Extract the (x, y) coordinate from the center of the cell holding the provided text.  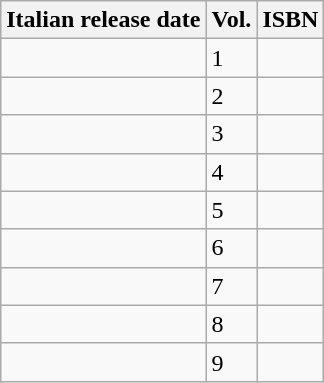
9 (232, 362)
6 (232, 248)
Vol. (232, 20)
3 (232, 134)
1 (232, 58)
5 (232, 210)
ISBN (290, 20)
7 (232, 286)
8 (232, 324)
2 (232, 96)
4 (232, 172)
Italian release date (104, 20)
